Identify which cell holds the provided text, then report its (x, y) central coordinate. 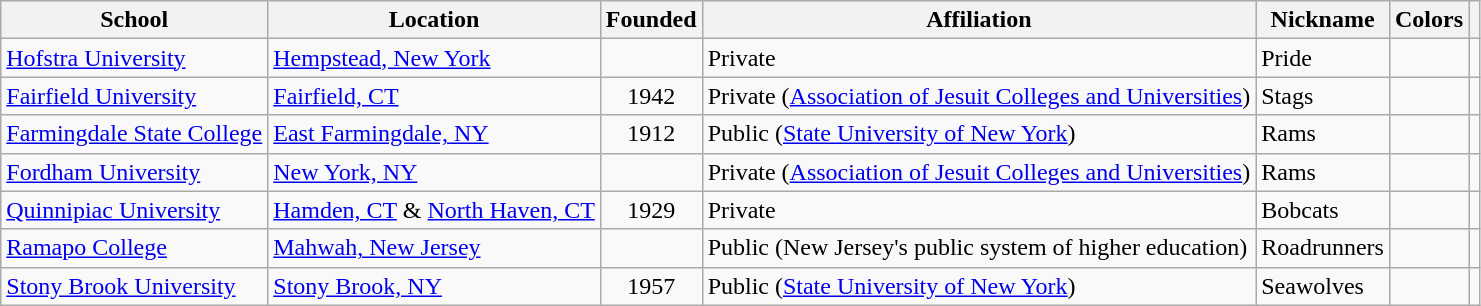
School (134, 20)
Stony Brook, NY (434, 286)
Fordham University (134, 172)
Founded (651, 20)
Affiliation (979, 20)
Public (New Jersey's public system of higher education) (979, 248)
Hamden, CT & North Haven, CT (434, 210)
Hofstra University (134, 58)
1929 (651, 210)
Ramapo College (134, 248)
Farmingdale State College (134, 134)
1942 (651, 96)
1912 (651, 134)
Seawolves (1323, 286)
1957 (651, 286)
Fairfield, CT (434, 96)
Stony Brook University (134, 286)
New York, NY (434, 172)
Bobcats (1323, 210)
Quinnipiac University (134, 210)
Roadrunners (1323, 248)
Location (434, 20)
East Farmingdale, NY (434, 134)
Mahwah, New Jersey (434, 248)
Hempstead, New York (434, 58)
Colors (1428, 20)
Stags (1323, 96)
Fairfield University (134, 96)
Nickname (1323, 20)
Pride (1323, 58)
